From the cell containing the given text, extract its center point as (x, y) coordinate. 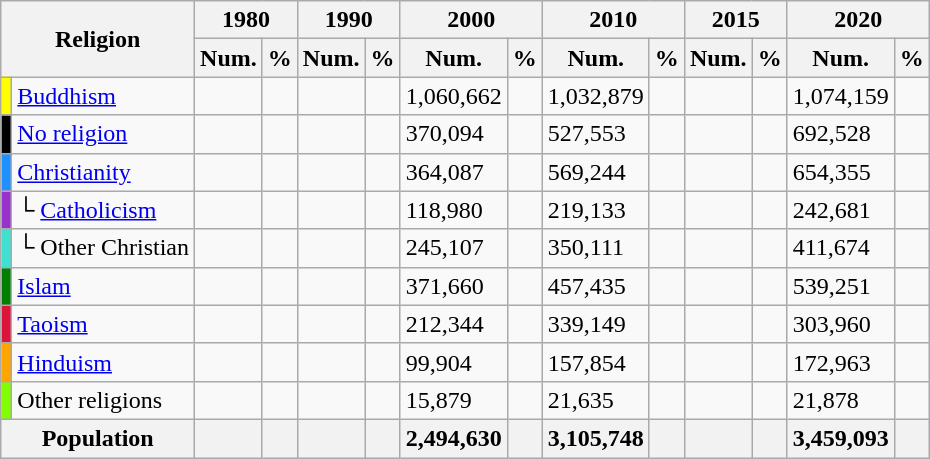
2010 (613, 20)
692,528 (840, 134)
3,459,093 (840, 438)
2000 (471, 20)
Other religions (104, 400)
1980 (246, 20)
457,435 (596, 286)
371,660 (454, 286)
Population (98, 438)
1990 (348, 20)
Buddhism (104, 96)
Taoism (104, 324)
157,854 (596, 362)
212,344 (454, 324)
└ Other Christian (104, 248)
245,107 (454, 248)
Islam (104, 286)
21,635 (596, 400)
654,355 (840, 172)
21,878 (840, 400)
219,133 (596, 210)
└ Catholicism (104, 210)
569,244 (596, 172)
Religion (98, 39)
1,060,662 (454, 96)
1,074,159 (840, 96)
172,963 (840, 362)
527,553 (596, 134)
2020 (858, 20)
Christianity (104, 172)
118,980 (454, 210)
99,904 (454, 362)
364,087 (454, 172)
411,674 (840, 248)
350,111 (596, 248)
15,879 (454, 400)
339,149 (596, 324)
370,094 (454, 134)
No religion (104, 134)
242,681 (840, 210)
Hinduism (104, 362)
539,251 (840, 286)
1,032,879 (596, 96)
303,960 (840, 324)
3,105,748 (596, 438)
2015 (736, 20)
2,494,630 (454, 438)
